From the cell containing the given text, extract its center point as [x, y] coordinate. 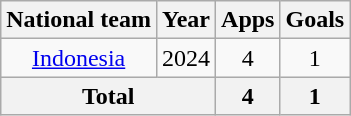
Apps [248, 20]
Year [186, 20]
Total [108, 96]
National team [79, 20]
Goals [315, 20]
2024 [186, 58]
Indonesia [79, 58]
